Extract the (X, Y) coordinate from the center of the cell holding the provided text.  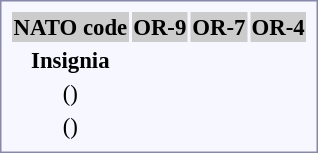
OR-9 (160, 27)
NATO code (70, 27)
Insignia (70, 60)
OR-4 (278, 27)
OR-7 (219, 27)
